Capture the cell that displays the provided text and extract its [X, Y] central coordinate. 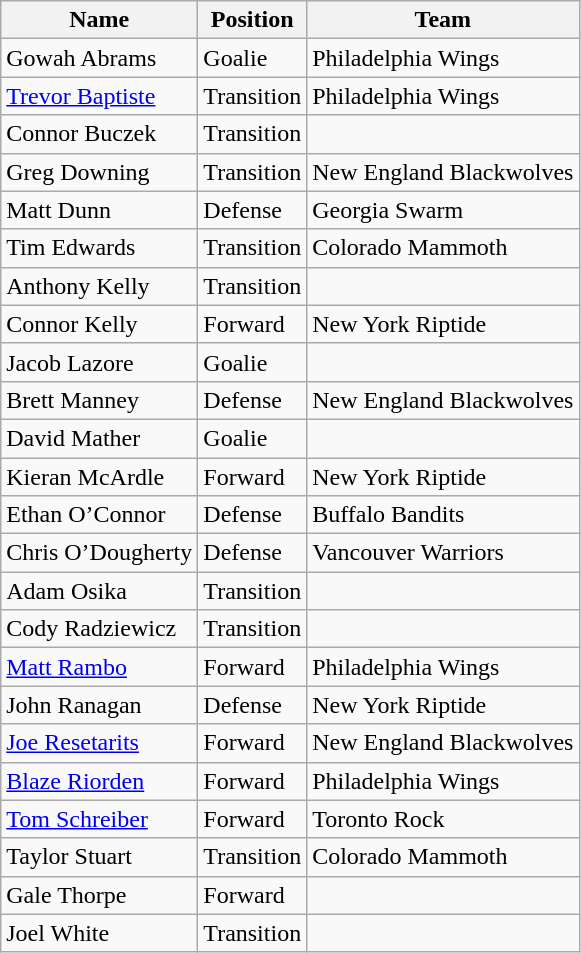
Connor Buczek [100, 134]
Blaze Riorden [100, 781]
Position [252, 20]
Ethan O’Connor [100, 515]
Georgia Swarm [443, 210]
Tim Edwards [100, 248]
Brett Manney [100, 400]
Matt Dunn [100, 210]
Team [443, 20]
Adam Osika [100, 591]
Matt Rambo [100, 667]
Joel White [100, 933]
Trevor Baptiste [100, 96]
Tom Schreiber [100, 819]
Name [100, 20]
Gowah Abrams [100, 58]
Jacob Lazore [100, 362]
Connor Kelly [100, 324]
Cody Radziewicz [100, 629]
Vancouver Warriors [443, 553]
Joe Resetarits [100, 743]
Taylor Stuart [100, 857]
Kieran McArdle [100, 477]
Gale Thorpe [100, 895]
David Mather [100, 438]
Toronto Rock [443, 819]
Chris O’Dougherty [100, 553]
Buffalo Bandits [443, 515]
Greg Downing [100, 172]
Anthony Kelly [100, 286]
John Ranagan [100, 705]
